Search for the cell housing the specified text and yield its [X, Y] center coordinate. 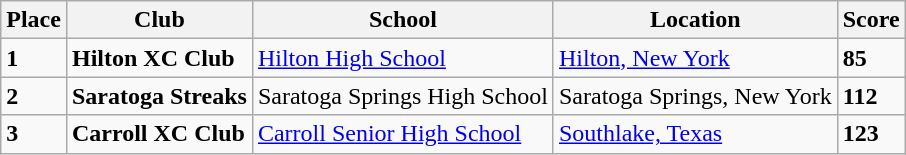
Carroll Senior High School [402, 134]
Saratoga Springs, New York [695, 96]
2 [34, 96]
Southlake, Texas [695, 134]
1 [34, 58]
Location [695, 20]
Hilton XC Club [159, 58]
Carroll XC Club [159, 134]
85 [871, 58]
Club [159, 20]
3 [34, 134]
Saratoga Streaks [159, 96]
123 [871, 134]
School [402, 20]
Hilton, New York [695, 58]
Place [34, 20]
Score [871, 20]
Hilton High School [402, 58]
112 [871, 96]
Saratoga Springs High School [402, 96]
